Find where the given text appears and provide that cell's center as [x, y] coordinate. 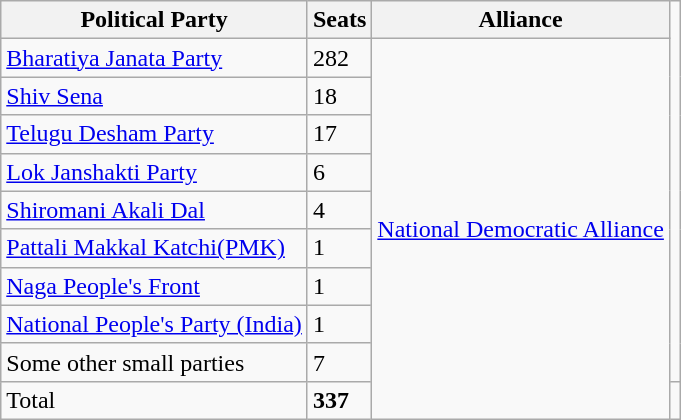
17 [339, 134]
Bharatiya Janata Party [154, 58]
337 [339, 400]
4 [339, 210]
Shiromani Akali Dal [154, 210]
282 [339, 58]
Seats [339, 20]
Pattali Makkal Katchi(PMK) [154, 248]
6 [339, 172]
Political Party [154, 20]
Shiv Sena [154, 96]
Naga People's Front [154, 286]
Some other small parties [154, 362]
7 [339, 362]
Alliance [521, 20]
Lok Janshakti Party [154, 172]
18 [339, 96]
National Democratic Alliance [521, 230]
Telugu Desham Party [154, 134]
Total [154, 400]
National People's Party (India) [154, 324]
